Scan for the cell matching the given text and deliver its [x, y] coordinate at center. 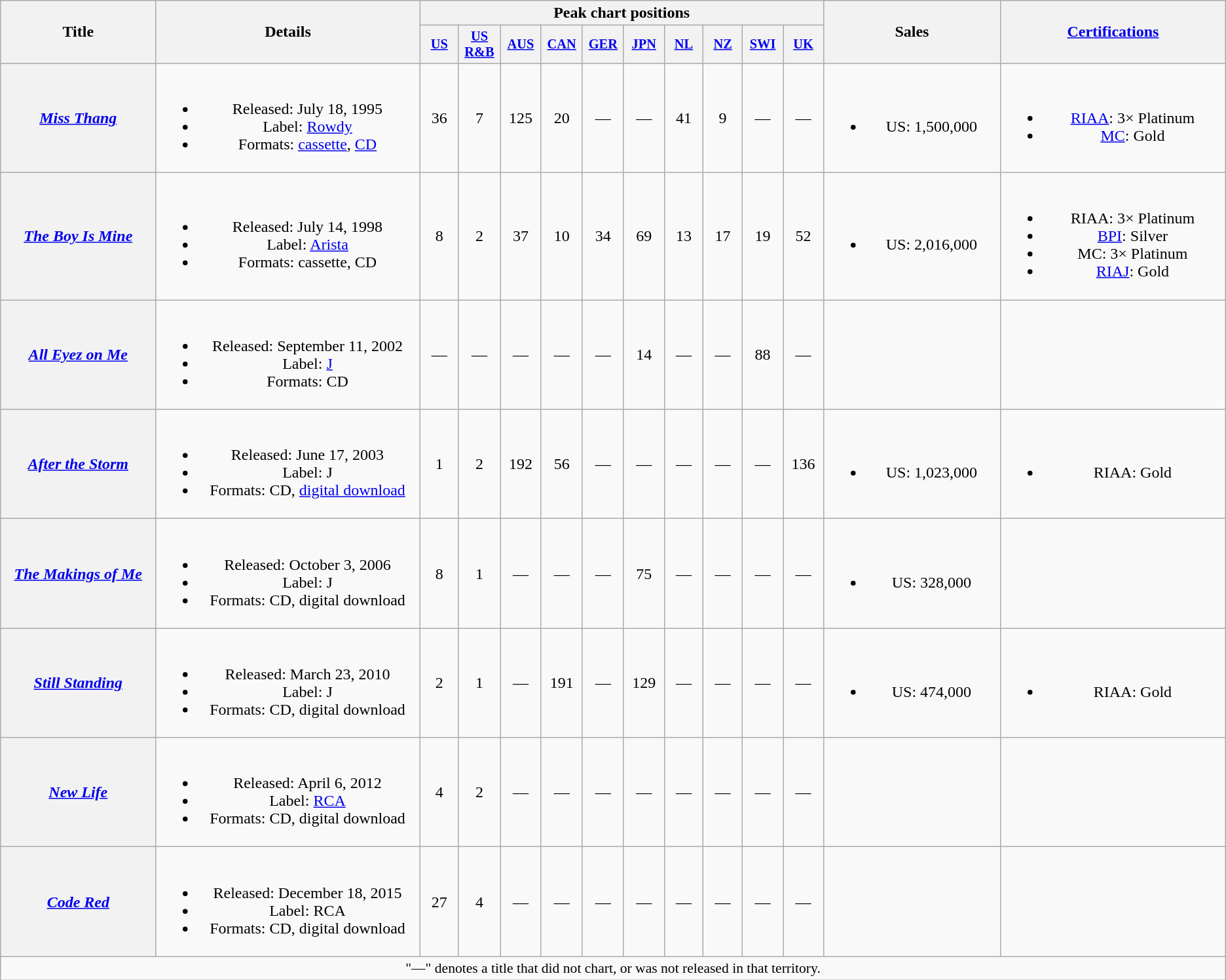
Title [79, 32]
UK [804, 45]
36 [439, 118]
US: 474,000 [912, 683]
US [439, 45]
Released: October 3, 2006Label: JFormats: CD, digital download [288, 574]
US: 2,016,000 [912, 236]
RIAA: 3× PlatinumMC: Gold [1113, 118]
13 [684, 236]
129 [644, 683]
NZ [723, 45]
52 [804, 236]
Released: March 23, 2010Label: JFormats: CD, digital download [288, 683]
88 [762, 355]
US R&B [479, 45]
Miss Thang [79, 118]
Peak chart positions [622, 13]
Certifications [1113, 32]
JPN [644, 45]
Released: December 18, 2015Label: RCAFormats: CD, digital download [288, 901]
After the Storm [79, 464]
NL [684, 45]
Released: June 17, 2003Label: JFormats: CD, digital download [288, 464]
34 [603, 236]
56 [562, 464]
All Eyez on Me [79, 355]
Released: July 14, 1998Label: AristaFormats: cassette, CD [288, 236]
10 [562, 236]
US: 1,023,000 [912, 464]
7 [479, 118]
The Makings of Me [79, 574]
9 [723, 118]
CAN [562, 45]
Released: July 18, 1995Label: RowdyFormats: cassette, CD [288, 118]
17 [723, 236]
"—" denotes a title that did not chart, or was not released in that territory. [613, 968]
69 [644, 236]
37 [521, 236]
192 [521, 464]
14 [644, 355]
75 [644, 574]
Code Red [79, 901]
SWI [762, 45]
Released: April 6, 2012Label: RCAFormats: CD, digital download [288, 793]
The Boy Is Mine [79, 236]
19 [762, 236]
US: 1,500,000 [912, 118]
Sales [912, 32]
GER [603, 45]
125 [521, 118]
US: 328,000 [912, 574]
New Life [79, 793]
RIAA: 3× PlatinumBPI: SilverMC: 3× PlatinumRIAJ: Gold [1113, 236]
41 [684, 118]
191 [562, 683]
Released: September 11, 2002Label: JFormats: CD [288, 355]
Details [288, 32]
AUS [521, 45]
136 [804, 464]
27 [439, 901]
Still Standing [79, 683]
20 [562, 118]
